Search for the cell housing the specified text and yield its (x, y) center coordinate. 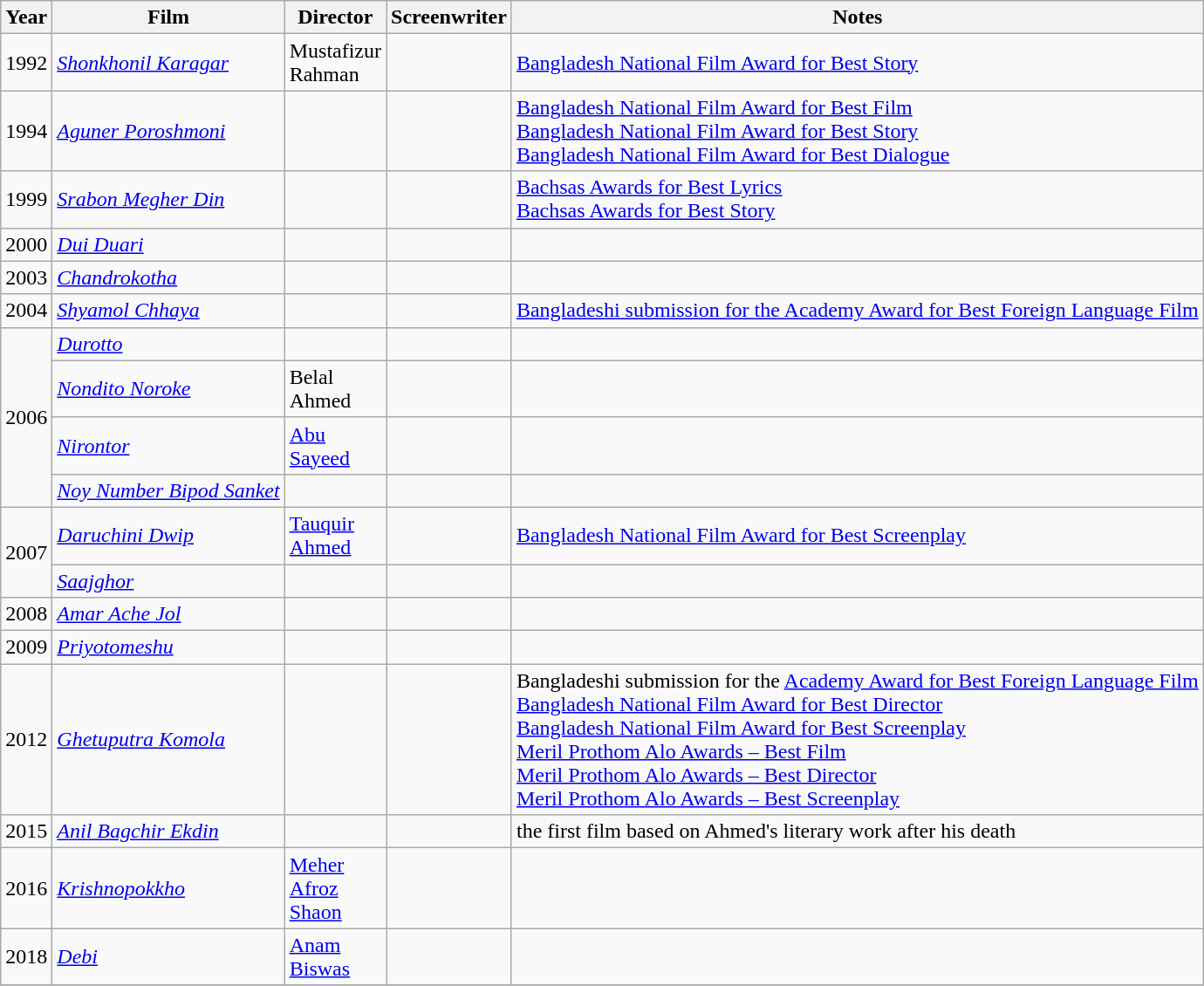
2003 (26, 277)
Saajghor (168, 580)
Bangladesh National Film Award for Best Screenplay (857, 536)
Durotto (168, 344)
2012 (26, 740)
2016 (26, 888)
Dui Duari (168, 244)
Priyotomeshu (168, 647)
Bangladesh National Film Award for Best Story (857, 63)
Belal Ahmed (335, 389)
2009 (26, 647)
Daruchini Dwip (168, 536)
Srabon Megher Din (168, 199)
Nirontor (168, 445)
Nondito Noroke (168, 389)
Film (168, 17)
1999 (26, 199)
Screenwriter (449, 17)
1992 (26, 63)
Shyamol Chhaya (168, 311)
Krishnopokkho (168, 888)
2018 (26, 956)
Debi (168, 956)
Notes (857, 17)
Abu Sayeed (335, 445)
Year (26, 17)
Aguner Poroshmoni (168, 131)
2006 (26, 417)
Anam Biswas (335, 956)
Director (335, 17)
2008 (26, 614)
Tauquir Ahmed (335, 536)
Mustafizur Rahman (335, 63)
2000 (26, 244)
Chandrokotha (168, 277)
Amar Ache Jol (168, 614)
Meher Afroz Shaon (335, 888)
Bangladeshi submission for the Academy Award for Best Foreign Language Film (857, 311)
2007 (26, 551)
Ghetuputra Komola (168, 740)
Anil Bagchir Ekdin (168, 832)
1994 (26, 131)
Shonkhonil Karagar (168, 63)
2015 (26, 832)
Bangladesh National Film Award for Best Film Bangladesh National Film Award for Best Story Bangladesh National Film Award for Best Dialogue (857, 131)
Bachsas Awards for Best Lyrics Bachsas Awards for Best Story (857, 199)
Noy Number Bipod Sanket (168, 490)
2004 (26, 311)
the first film based on Ahmed's literary work after his death (857, 832)
